Search for the cell housing the specified text and yield its [X, Y] center coordinate. 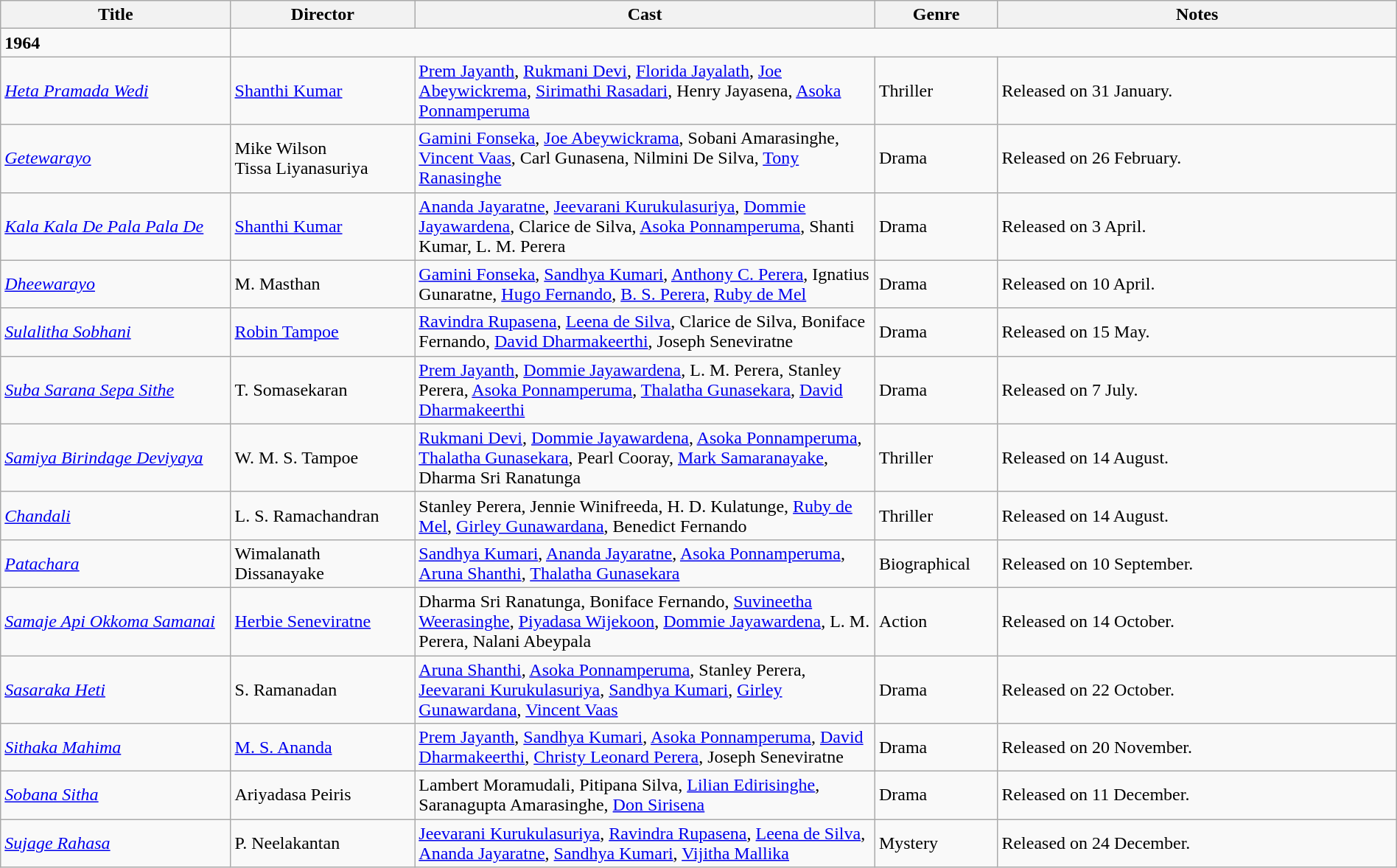
M. Masthan [323, 284]
Released on 26 February. [1197, 158]
Cast [645, 15]
Samiya Birindage Deviyaya [116, 458]
T. Somasekaran [323, 390]
Sujage Rahasa [116, 843]
Released on 11 December. [1197, 796]
Stanley Perera, Jennie Winifreeda, H. D. Kulatunge, Ruby de Mel, Girley Gunawardana, Benedict Fernando [645, 516]
Ananda Jayaratne, Jeevarani Kurukulasuriya, Dommie Jayawardena, Clarice de Silva, Asoka Ponnamperuma, Shanti Kumar, L. M. Perera [645, 226]
Dheewarayo [116, 284]
Biographical [936, 563]
Title [116, 15]
Released on 10 September. [1197, 563]
Prem Jayanth, Rukmani Devi, Florida Jayalath, Joe Abeywickrema, Sirimathi Rasadari, Henry Jayasena, Asoka Ponnamperuma [645, 91]
Mike Wilson Tissa Liyanasuriya [323, 158]
1964 [116, 43]
Robin Tampoe [323, 332]
Released on 31 January. [1197, 91]
Genre [936, 15]
Gamini Fonseka, Joe Abeywickrama, Sobani Amarasinghe, Vincent Vaas, Carl Gunasena, Nilmini De Silva, Tony Ranasinghe [645, 158]
Sobana Sitha [116, 796]
Released on 3 April. [1197, 226]
W. M. S. Tampoe [323, 458]
Released on 7 July. [1197, 390]
Lambert Moramudali, Pitipana Silva, Lilian Edirisinghe, Saranagupta Amarasinghe, Don Sirisena [645, 796]
Released on 20 November. [1197, 747]
Jeevarani Kurukulasuriya, Ravindra Rupasena, Leena de Silva, Ananda Jayaratne, Sandhya Kumari, Vijitha Mallika [645, 843]
Prem Jayanth, Dommie Jayawardena, L. M. Perera, Stanley Perera, Asoka Ponnamperuma, Thalatha Gunasekara, David Dharmakeerthi [645, 390]
S. Ramanadan [323, 690]
Herbie Seneviratne [323, 621]
L. S. Ramachandran [323, 516]
Gamini Fonseka, Sandhya Kumari, Anthony C. Perera, Ignatius Gunaratne, Hugo Fernando, B. S. Perera, Ruby de Mel [645, 284]
Director [323, 15]
M. S. Ananda [323, 747]
Ravindra Rupasena, Leena de Silva, Clarice de Silva, Boniface Fernando, David Dharmakeerthi, Joseph Seneviratne [645, 332]
Action [936, 621]
Sandhya Kumari, Ananda Jayaratne, Asoka Ponnamperuma, Aruna Shanthi, Thalatha Gunasekara [645, 563]
Patachara [116, 563]
Kala Kala De Pala Pala De [116, 226]
Samaje Api Okkoma Samanai [116, 621]
Released on 10 April. [1197, 284]
Sasaraka Heti [116, 690]
Prem Jayanth, Sandhya Kumari, Asoka Ponnamperuma, David Dharmakeerthi, Christy Leonard Perera, Joseph Seneviratne [645, 747]
Released on 14 October. [1197, 621]
Mystery [936, 843]
Released on 15 May. [1197, 332]
Rukmani Devi, Dommie Jayawardena, Asoka Ponnamperuma, Thalatha Gunasekara, Pearl Cooray, Mark Samaranayake, Dharma Sri Ranatunga [645, 458]
Getewarayo [116, 158]
Chandali [116, 516]
Sithaka Mahima [116, 747]
Notes [1197, 15]
Heta Pramada Wedi [116, 91]
Suba Sarana Sepa Sithe [116, 390]
Sulalitha Sobhani [116, 332]
Aruna Shanthi, Asoka Ponnamperuma, Stanley Perera, Jeevarani Kurukulasuriya, Sandhya Kumari, Girley Gunawardana, Vincent Vaas [645, 690]
Released on 24 December. [1197, 843]
Released on 22 October. [1197, 690]
Wimalanath Dissanayake [323, 563]
P. Neelakantan [323, 843]
Ariyadasa Peiris [323, 796]
Dharma Sri Ranatunga, Boniface Fernando, Suvineetha Weerasinghe, Piyadasa Wijekoon, Dommie Jayawardena, L. M. Perera, Nalani Abeypala [645, 621]
